Output the (X, Y) coordinate of the center of the cell containing the given text.  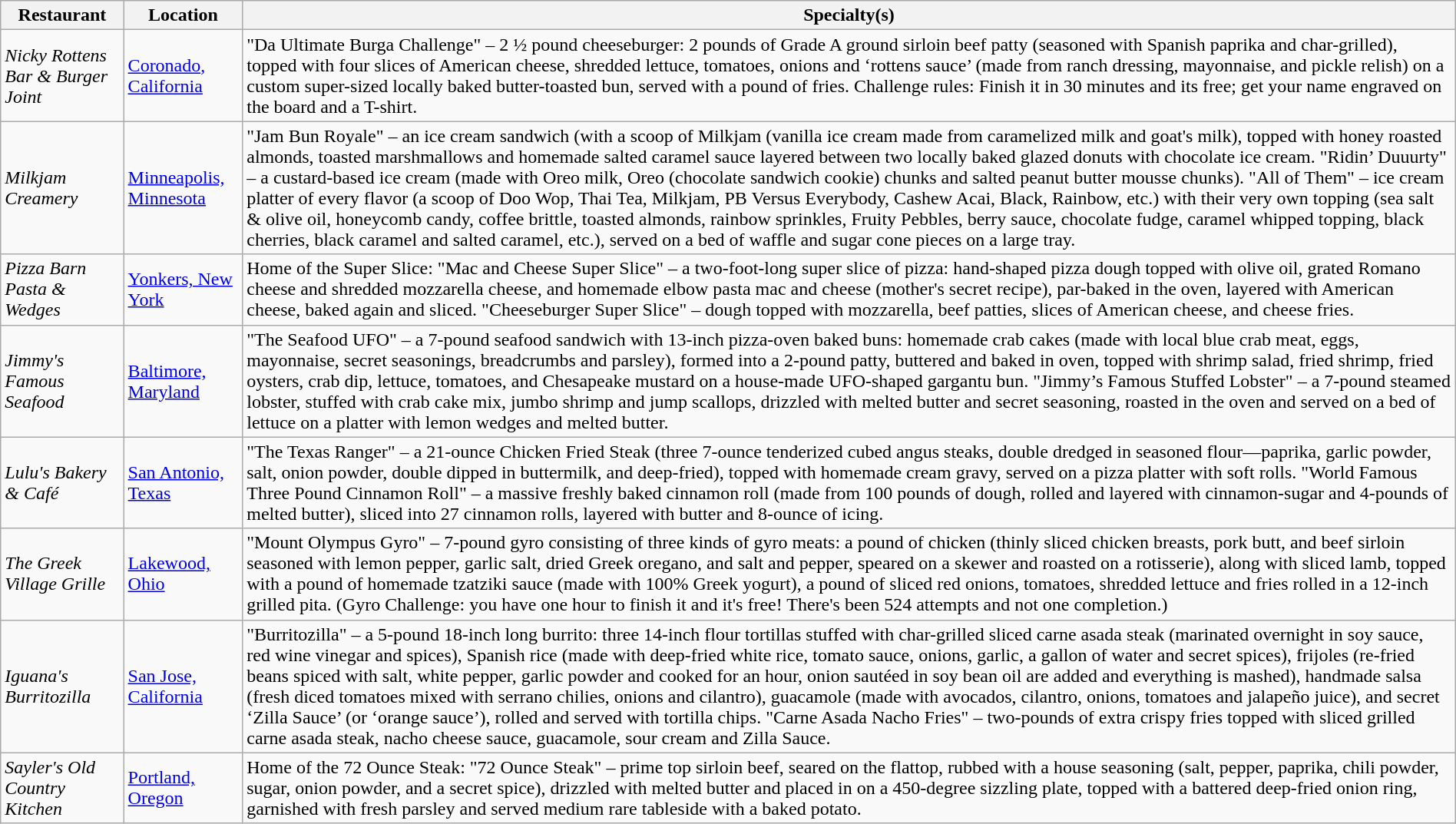
Baltimore, Maryland (183, 381)
Portland, Oregon (183, 788)
San Jose, California (183, 687)
Iguana's Burritozilla (62, 687)
The Greek Village Grille (62, 574)
San Antonio, Texas (183, 482)
Lakewood, Ohio (183, 574)
Coronado, California (183, 75)
Pizza Barn Pasta & Wedges (62, 290)
Minneapolis, Minnesota (183, 187)
Yonkers, New York (183, 290)
Restaurant (62, 15)
Sayler's Old Country Kitchen (62, 788)
Location (183, 15)
Specialty(s) (849, 15)
Nicky Rottens Bar & Burger Joint (62, 75)
Milkjam Creamery (62, 187)
Lulu's Bakery & Café (62, 482)
Jimmy's Famous Seafood (62, 381)
